Detect which cell encompasses the target text, then output its [x, y] center coordinate. 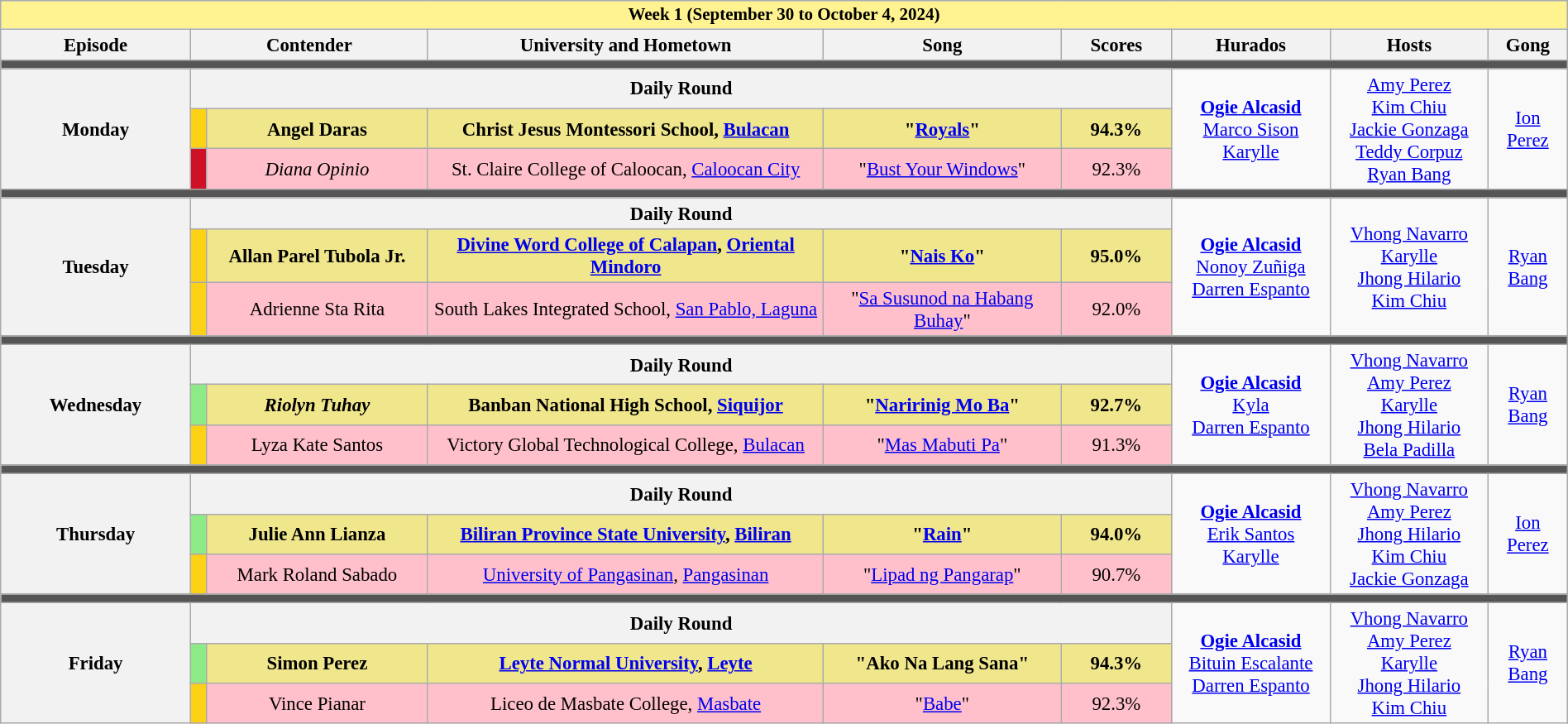
Julie Ann Lianza [317, 535]
Vhong NavarroAmy PerezKarylleJhong HilarioKim Chiu [1409, 664]
92.7% [1116, 405]
Diana Opinio [317, 169]
Adrienne Sta Rita [317, 309]
Ogie AlcasidNonoy ZuñigaDarren Espanto [1250, 266]
90.7% [1116, 574]
Angel Daras [317, 129]
Wednesday [96, 405]
Scores [1116, 45]
Ogie AlcasidBituin EscalanteDarren Espanto [1250, 664]
Leyte Normal University, Leyte [625, 664]
Christ Jesus Montessori School, Bulacan [625, 129]
95.0% [1116, 257]
Gong [1528, 45]
92.0% [1116, 309]
Biliran Province State University, Biliran [625, 535]
"Mas Mabuti Pa" [943, 445]
"Rain" [943, 535]
University and Hometown [625, 45]
Monday [96, 129]
Divine Word College of Calapan, Oriental Mindoro [625, 257]
Ogie AlcasidKylaDarren Espanto [1250, 405]
Contender [309, 45]
Mark Roland Sabado [317, 574]
Episode [96, 45]
Vhong NavarroAmy PerezKarylleJhong HilarioBela Padilla [1409, 405]
Riolyn Tuhay [317, 405]
94.0% [1116, 535]
"Sa Susunod na Habang Buhay" [943, 309]
University of Pangasinan, Pangasinan [625, 574]
Liceo de Masbate College, Masbate [625, 703]
Ogie AlcasidMarco SisonKarylle [1250, 129]
"Naririnig Mo Ba" [943, 405]
Lyza Kate Santos [317, 445]
South Lakes Integrated School, San Pablo, Laguna [625, 309]
Vince Pianar [317, 703]
Amy PerezKim ChiuJackie GonzagaTeddy CorpuzRyan Bang [1409, 129]
St. Claire College of Caloocan, Caloocan City [625, 169]
Ogie AlcasidErik SantosKarylle [1250, 535]
Banban National High School, Siquijor [625, 405]
Hosts [1409, 45]
Allan Parel Tubola Jr. [317, 257]
Vhong NavarroKarylleJhong HilarioKim Chiu [1409, 266]
"Bust Your Windows" [943, 169]
Tuesday [96, 266]
Thursday [96, 535]
Vhong NavarroAmy PerezJhong HilarioKim ChiuJackie Gonzaga [1409, 535]
"Babe" [943, 703]
Week 1 (September 30 to October 4, 2024) [784, 15]
Victory Global Technological College, Bulacan [625, 445]
Simon Perez [317, 664]
"Lipad ng Pangarap" [943, 574]
91.3% [1116, 445]
"Nais Ko" [943, 257]
"Ako Na Lang Sana" [943, 664]
Song [943, 45]
Hurados [1250, 45]
"Royals" [943, 129]
Friday [96, 664]
